Return the (x, y) coordinate for the center point of the cell that contains the specified text.  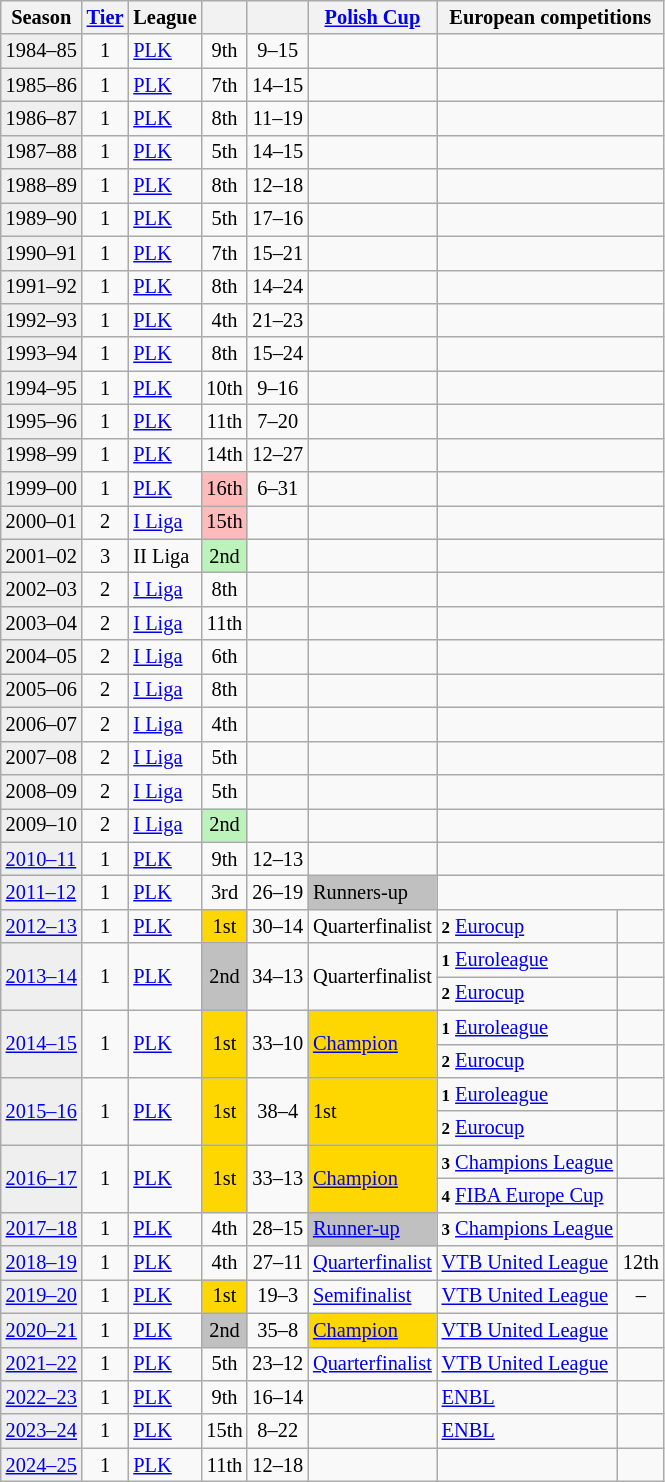
26–19 (278, 892)
1998–99 (42, 455)
2020–21 (42, 1330)
European competitions (550, 17)
Tier (106, 17)
1985–86 (42, 85)
2014–15 (42, 1044)
2007–08 (42, 758)
2021–22 (42, 1364)
2004–05 (42, 657)
17–16 (278, 219)
19–3 (278, 1296)
6–31 (278, 489)
2022–23 (42, 1397)
1994–95 (42, 388)
1988–89 (42, 186)
2006–07 (42, 724)
Runner-up (372, 1229)
League (164, 17)
2012–13 (42, 926)
– (641, 1296)
2019–20 (42, 1296)
1991–92 (42, 287)
1984–85 (42, 51)
9–15 (278, 51)
33–13 (278, 1178)
2013–14 (42, 976)
6th (225, 657)
21–23 (278, 320)
1990–91 (42, 253)
30–14 (278, 926)
2018–19 (42, 1263)
23–12 (278, 1364)
2016–17 (42, 1178)
10th (225, 388)
3rd (225, 892)
28–15 (278, 1229)
14–24 (278, 287)
2002–03 (42, 589)
38–4 (278, 1110)
1995–96 (42, 421)
II Liga (164, 556)
33–10 (278, 1044)
1992–93 (42, 320)
2003–04 (42, 623)
27–11 (278, 1263)
2023–24 (42, 1431)
2024–25 (42, 1465)
2011–12 (42, 892)
3 (106, 556)
2015–16 (42, 1110)
Polish Cup (372, 17)
Season (42, 17)
7–20 (278, 421)
16th (225, 489)
12th (641, 1263)
Semifinalist (372, 1296)
2005–06 (42, 690)
15–21 (278, 253)
4 FIBA Europe Cup (528, 1195)
2001–02 (42, 556)
16–14 (278, 1397)
12–13 (278, 859)
15–24 (278, 354)
11–19 (278, 118)
14th (225, 455)
1989–90 (42, 219)
35–8 (278, 1330)
9–16 (278, 388)
Runners-up (372, 892)
34–13 (278, 976)
1993–94 (42, 354)
1986–87 (42, 118)
2000–01 (42, 522)
1999–00 (42, 489)
2010–11 (42, 859)
12–27 (278, 455)
2017–18 (42, 1229)
1987–88 (42, 152)
2009–10 (42, 825)
2008–09 (42, 791)
8–22 (278, 1431)
